Identify which cell holds the provided text, then report its [X, Y] central coordinate. 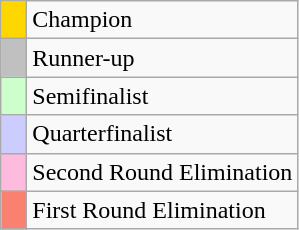
Semifinalist [162, 96]
Champion [162, 20]
Quarterfinalist [162, 134]
Second Round Elimination [162, 172]
Runner-up [162, 58]
First Round Elimination [162, 210]
